Find where the given text appears and provide that cell's center as [X, Y] coordinate. 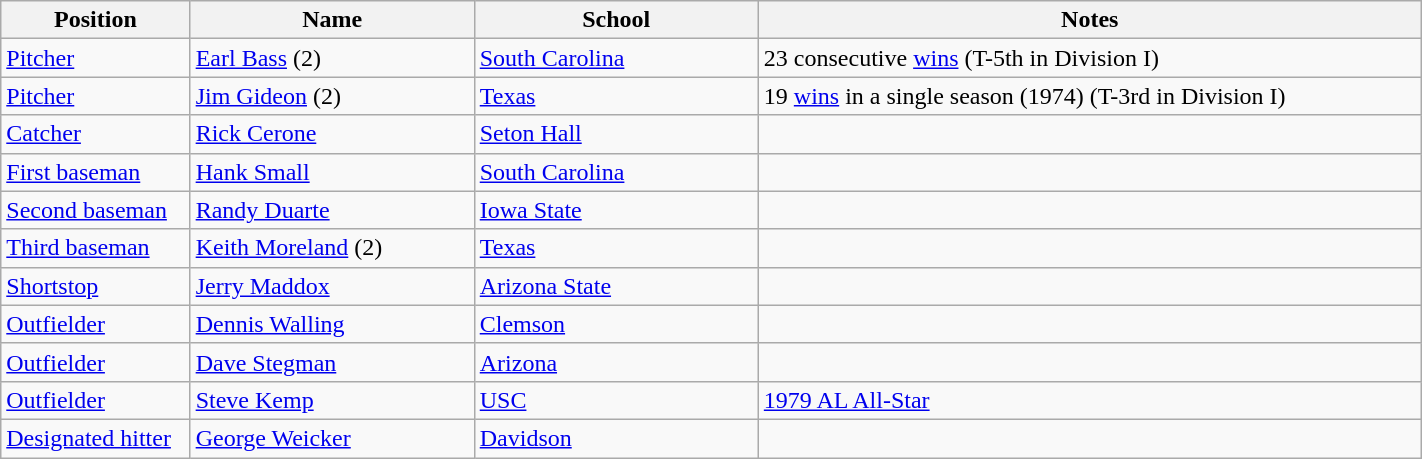
Hank Small [332, 172]
George Weicker [332, 438]
Notes [1090, 20]
First baseman [96, 172]
Position [96, 20]
1979 AL All-Star [1090, 400]
Dave Stegman [332, 362]
Jim Gideon (2) [332, 96]
Shortstop [96, 286]
Catcher [96, 134]
Third baseman [96, 248]
Davidson [616, 438]
19 wins in a single season (1974) (T-3rd in Division I) [1090, 96]
USC [616, 400]
Jerry Maddox [332, 286]
Designated hitter [96, 438]
Dennis Walling [332, 324]
Rick Cerone [332, 134]
Earl Bass (2) [332, 58]
School [616, 20]
Arizona [616, 362]
Iowa State [616, 210]
Keith Moreland (2) [332, 248]
Seton Hall [616, 134]
Name [332, 20]
Clemson [616, 324]
23 consecutive wins (T-5th in Division I) [1090, 58]
Steve Kemp [332, 400]
Arizona State [616, 286]
Randy Duarte [332, 210]
Second baseman [96, 210]
